Locate the cell with the specified text and output its (x, y) center coordinate. 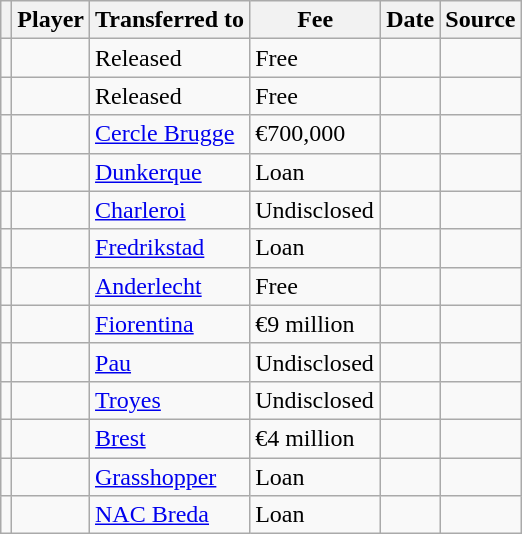
NAC Breda (170, 515)
Brest (170, 438)
Dunkerque (170, 172)
Charleroi (170, 210)
Anderlecht (170, 286)
Player (51, 20)
Cercle Brugge (170, 134)
Fee (316, 20)
Troyes (170, 400)
Date (410, 20)
€700,000 (316, 134)
Fredrikstad (170, 248)
Fiorentina (170, 324)
Transferred to (170, 20)
€4 million (316, 438)
Grasshopper (170, 477)
Source (480, 20)
€9 million (316, 324)
Pau (170, 362)
